Provide the [X, Y] coordinate of the cell's center where the given text is located.  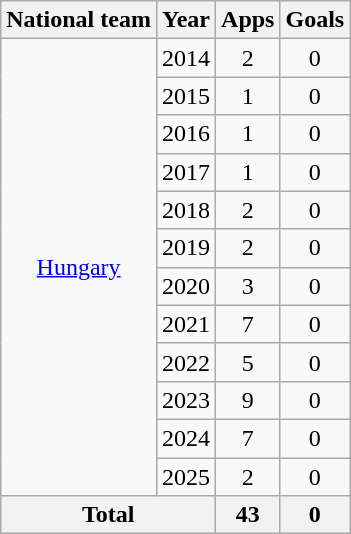
43 [248, 515]
2024 [186, 438]
9 [248, 400]
2018 [186, 210]
2021 [186, 324]
Hungary [79, 268]
2019 [186, 248]
National team [79, 20]
2014 [186, 58]
Total [108, 515]
Apps [248, 20]
2023 [186, 400]
3 [248, 286]
Goals [315, 20]
2017 [186, 172]
Year [186, 20]
2025 [186, 477]
2020 [186, 286]
2015 [186, 96]
2016 [186, 134]
2022 [186, 362]
5 [248, 362]
